Return [X, Y] of the center of cell containing provided text 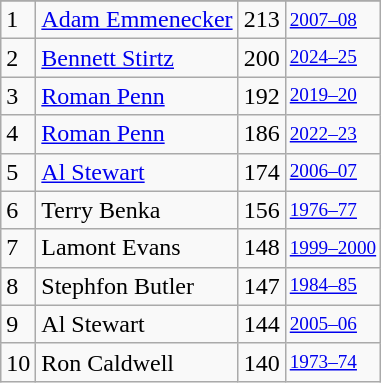
4 [18, 134]
1973–74 [333, 362]
1 [18, 20]
2 [18, 58]
1984–85 [333, 286]
2019–20 [333, 96]
2022–23 [333, 134]
8 [18, 286]
186 [262, 134]
200 [262, 58]
144 [262, 324]
156 [262, 210]
174 [262, 172]
192 [262, 96]
Adam Emmenecker [137, 20]
6 [18, 210]
Bennett Stirtz [137, 58]
Terry Benka [137, 210]
147 [262, 286]
1999–2000 [333, 248]
2007–08 [333, 20]
140 [262, 362]
10 [18, 362]
1976–77 [333, 210]
148 [262, 248]
2006–07 [333, 172]
3 [18, 96]
5 [18, 172]
2024–25 [333, 58]
Ron Caldwell [137, 362]
9 [18, 324]
Lamont Evans [137, 248]
Stephfon Butler [137, 286]
2005–06 [333, 324]
7 [18, 248]
213 [262, 20]
